From the cell containing the given text, extract its center point as [x, y] coordinate. 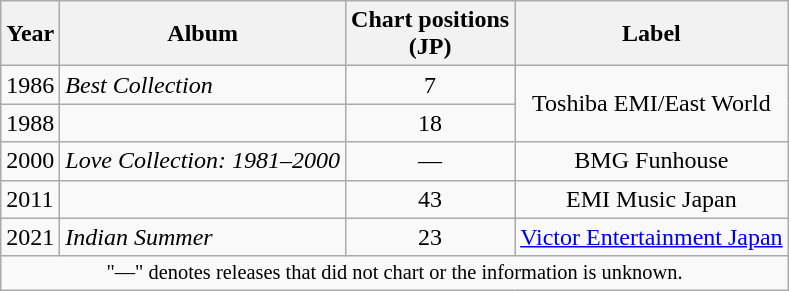
23 [430, 237]
43 [430, 199]
1986 [30, 85]
Best Collection [203, 85]
Indian Summer [203, 237]
2000 [30, 161]
Love Collection: 1981–2000 [203, 161]
Chart positions(JP) [430, 34]
1988 [30, 123]
18 [430, 123]
Label [652, 34]
7 [430, 85]
Toshiba EMI/East World [652, 104]
2011 [30, 199]
Album [203, 34]
Victor Entertainment Japan [652, 237]
BMG Funhouse [652, 161]
— [430, 161]
EMI Music Japan [652, 199]
Year [30, 34]
2021 [30, 237]
"—" denotes releases that did not chart or the information is unknown. [394, 273]
